Scan for the cell matching the given text and deliver its (X, Y) coordinate at center. 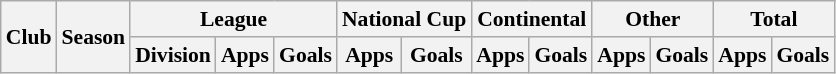
Division (173, 55)
Other (652, 19)
League (234, 19)
Total (774, 19)
Continental (532, 19)
National Cup (404, 19)
Club (29, 36)
Season (93, 36)
